Return (X, Y) of the center of cell containing provided text 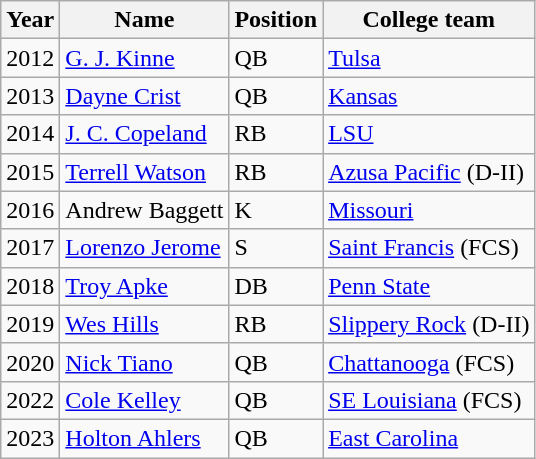
LSU (429, 134)
Troy Apke (144, 286)
Wes Hills (144, 324)
J. C. Copeland (144, 134)
2023 (30, 438)
2015 (30, 172)
Tulsa (429, 58)
Azusa Pacific (D-II) (429, 172)
Lorenzo Jerome (144, 248)
2013 (30, 96)
DB (276, 286)
Penn State (429, 286)
Terrell Watson (144, 172)
Slippery Rock (D-II) (429, 324)
Cole Kelley (144, 400)
Nick Tiano (144, 362)
2020 (30, 362)
East Carolina (429, 438)
Holton Ahlers (144, 438)
2017 (30, 248)
G. J. Kinne (144, 58)
K (276, 210)
2018 (30, 286)
2014 (30, 134)
SE Louisiana (FCS) (429, 400)
Andrew Baggett (144, 210)
Dayne Crist (144, 96)
2012 (30, 58)
Kansas (429, 96)
College team (429, 20)
Name (144, 20)
Chattanooga (FCS) (429, 362)
2022 (30, 400)
2016 (30, 210)
S (276, 248)
Year (30, 20)
Missouri (429, 210)
Saint Francis (FCS) (429, 248)
2019 (30, 324)
Position (276, 20)
